Detect which cell encompasses the target text, then output its (X, Y) center coordinate. 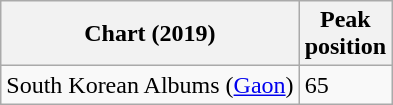
65 (345, 85)
Chart (2019) (150, 34)
South Korean Albums (Gaon) (150, 85)
Peakposition (345, 34)
